Capture the cell that displays the provided text and extract its [X, Y] central coordinate. 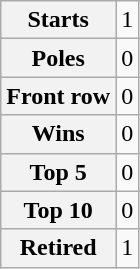
Retired [58, 248]
Poles [58, 58]
Front row [58, 96]
Top 10 [58, 210]
Top 5 [58, 172]
Starts [58, 20]
Wins [58, 134]
